Return the (x, y) coordinate for the center point of the cell that contains the specified text.  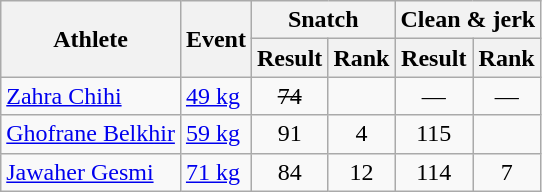
4 (362, 134)
59 kg (216, 134)
114 (434, 172)
12 (362, 172)
49 kg (216, 96)
71 kg (216, 172)
Zahra Chihi (91, 96)
Jawaher Gesmi (91, 172)
7 (507, 172)
115 (434, 134)
91 (289, 134)
74 (289, 96)
Snatch (323, 20)
Ghofrane Belkhir (91, 134)
Athlete (91, 39)
84 (289, 172)
Event (216, 39)
Clean & jerk (468, 20)
